Pinpoint the cell where the given text exists, returning its (x, y) midpoint coordinate. 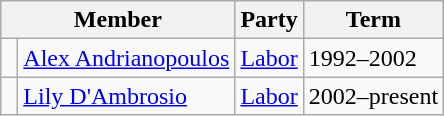
Party (269, 20)
Member (118, 20)
1992–2002 (373, 58)
2002–present (373, 96)
Lily D'Ambrosio (126, 96)
Alex Andrianopoulos (126, 58)
Term (373, 20)
